Determine the [x, y] coordinate at the center of the cell enclosing the given text.  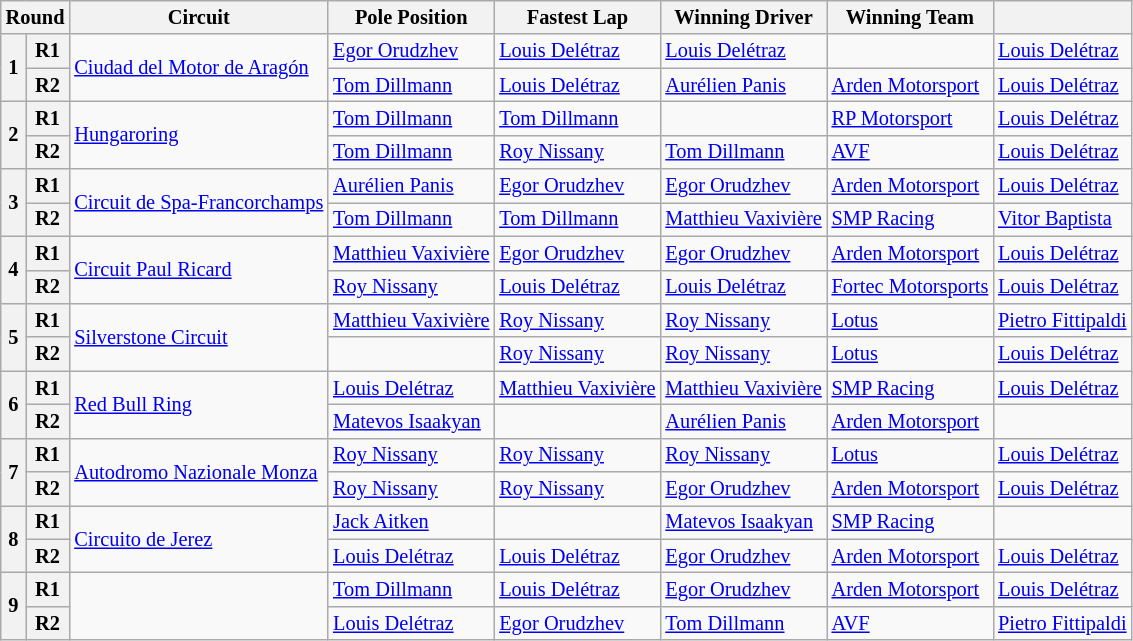
Fortec Motorsports [910, 287]
Fastest Lap [577, 17]
Circuito de Jerez [198, 538]
9 [14, 606]
Circuit Paul Ricard [198, 270]
1 [14, 68]
RP Motorsport [910, 118]
4 [14, 270]
Circuit de Spa-Francorchamps [198, 202]
2 [14, 134]
Winning Team [910, 17]
6 [14, 404]
7 [14, 472]
5 [14, 336]
Autodromo Nazionale Monza [198, 472]
Hungaroring [198, 134]
Pole Position [411, 17]
Silverstone Circuit [198, 336]
Vitor Baptista [1062, 219]
Red Bull Ring [198, 404]
Ciudad del Motor de Aragón [198, 68]
Circuit [198, 17]
Winning Driver [743, 17]
Round [36, 17]
8 [14, 538]
Jack Aitken [411, 522]
3 [14, 202]
